Capture the cell that displays the provided text and extract its (x, y) central coordinate. 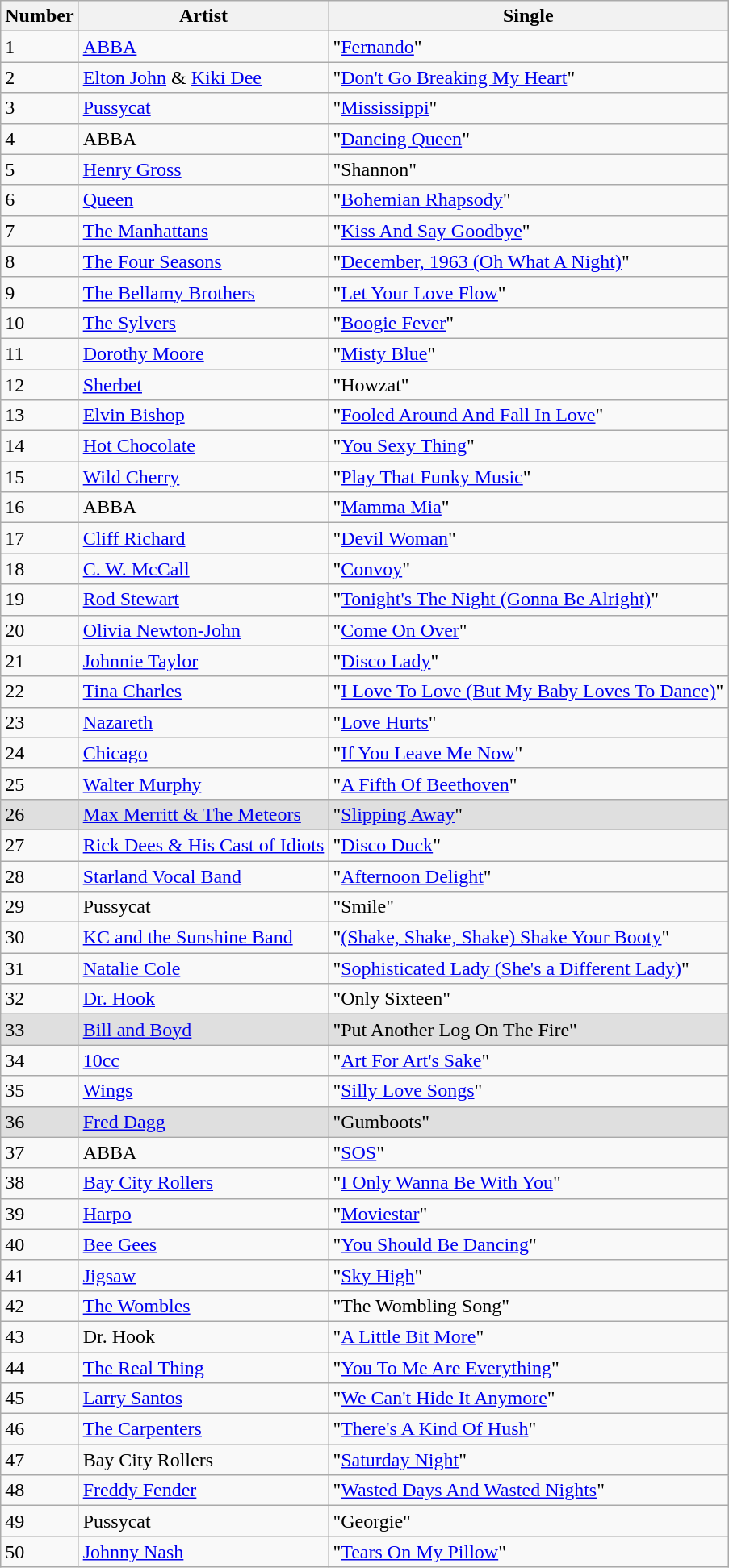
Larry Santos (203, 1399)
46 (40, 1429)
"Howzat" (528, 385)
Fred Dagg (203, 1122)
"Misty Blue" (528, 353)
Number (40, 16)
"If You Leave Me Now" (528, 753)
39 (40, 1214)
25 (40, 784)
The Manhattans (203, 231)
"Sophisticated Lady (She's a Different Lady)" (528, 968)
6 (40, 200)
Wings (203, 1091)
"You To Me Are Everything" (528, 1368)
"Dancing Queen" (528, 139)
"Kiss And Say Goodbye" (528, 231)
23 (40, 722)
Sherbet (203, 385)
28 (40, 876)
1 (40, 47)
Starland Vocal Band (203, 876)
"Gumboots" (528, 1122)
"There's A Kind Of Hush" (528, 1429)
15 (40, 477)
40 (40, 1244)
"Shannon" (528, 169)
"December, 1963 (Oh What A Night)" (528, 261)
34 (40, 1060)
5 (40, 169)
C. W. McCall (203, 569)
43 (40, 1336)
32 (40, 999)
"Mississippi" (528, 108)
Bee Gees (203, 1244)
The Carpenters (203, 1429)
18 (40, 569)
Elvin Bishop (203, 416)
Single (528, 16)
"Wasted Days And Wasted Nights" (528, 1491)
"Devil Woman" (528, 538)
Rod Stewart (203, 600)
Chicago (203, 753)
42 (40, 1306)
"Don't Go Breaking My Heart" (528, 77)
45 (40, 1399)
Harpo (203, 1214)
"Sky High" (528, 1275)
Queen (203, 200)
"A Fifth Of Beethoven" (528, 784)
38 (40, 1183)
"SOS" (528, 1152)
The Wombles (203, 1306)
"I Love To Love (But My Baby Loves To Dance)" (528, 692)
"Art For Art's Sake" (528, 1060)
Dorothy Moore (203, 353)
Tina Charles (203, 692)
7 (40, 231)
Olivia Newton-John (203, 630)
"Put Another Log On The Fire" (528, 1030)
50 (40, 1552)
"Smile" (528, 907)
"Slipping Away" (528, 814)
3 (40, 108)
Elton John & Kiki Dee (203, 77)
Bill and Boyd (203, 1030)
"Love Hurts" (528, 722)
The Sylvers (203, 323)
"Bohemian Rhapsody" (528, 200)
Wild Cherry (203, 477)
"You Sexy Thing" (528, 446)
Nazareth (203, 722)
"Saturday Night" (528, 1460)
"Tonight's The Night (Gonna Be Alright)" (528, 600)
37 (40, 1152)
16 (40, 508)
Jigsaw (203, 1275)
8 (40, 261)
30 (40, 938)
19 (40, 600)
35 (40, 1091)
"The Wombling Song" (528, 1306)
"A Little Bit More" (528, 1336)
The Four Seasons (203, 261)
"Fernando" (528, 47)
2 (40, 77)
"Mamma Mia" (528, 508)
12 (40, 385)
14 (40, 446)
KC and the Sunshine Band (203, 938)
Johnnie Taylor (203, 661)
"Silly Love Songs" (528, 1091)
49 (40, 1521)
22 (40, 692)
"Fooled Around And Fall In Love" (528, 416)
Hot Chocolate (203, 446)
Max Merritt & The Meteors (203, 814)
"Play That Funky Music" (528, 477)
21 (40, 661)
47 (40, 1460)
4 (40, 139)
10cc (203, 1060)
27 (40, 845)
Natalie Cole (203, 968)
Artist (203, 16)
17 (40, 538)
26 (40, 814)
9 (40, 292)
"I Only Wanna Be With You" (528, 1183)
"We Can't Hide It Anymore" (528, 1399)
44 (40, 1368)
36 (40, 1122)
33 (40, 1030)
Johnny Nash (203, 1552)
20 (40, 630)
10 (40, 323)
Henry Gross (203, 169)
"Afternoon Delight" (528, 876)
Walter Murphy (203, 784)
"Let Your Love Flow" (528, 292)
The Real Thing (203, 1368)
"Disco Lady" (528, 661)
"Tears On My Pillow" (528, 1552)
"Convoy" (528, 569)
11 (40, 353)
"Moviestar" (528, 1214)
"You Should Be Dancing" (528, 1244)
48 (40, 1491)
"Boogie Fever" (528, 323)
"Disco Duck" (528, 845)
41 (40, 1275)
31 (40, 968)
29 (40, 907)
Rick Dees & His Cast of Idiots (203, 845)
"Only Sixteen" (528, 999)
"Georgie" (528, 1521)
13 (40, 416)
"(Shake, Shake, Shake) Shake Your Booty" (528, 938)
"Come On Over" (528, 630)
Cliff Richard (203, 538)
The Bellamy Brothers (203, 292)
Freddy Fender (203, 1491)
24 (40, 753)
